Search for the cell housing the specified text and yield its [x, y] center coordinate. 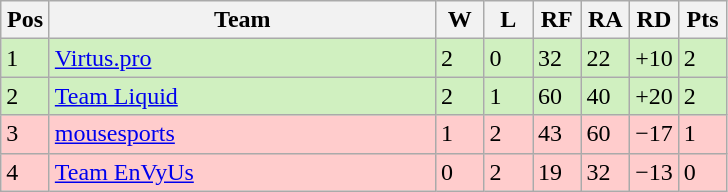
mousesports [242, 134]
3 [26, 134]
Team EnVyUs [242, 172]
RF [556, 20]
19 [556, 172]
43 [556, 134]
Team Liquid [242, 96]
Pts [702, 20]
Team [242, 20]
4 [26, 172]
40 [606, 96]
−17 [654, 134]
RD [654, 20]
22 [606, 58]
W [460, 20]
−13 [654, 172]
Virtus.pro [242, 58]
Pos [26, 20]
+20 [654, 96]
+10 [654, 58]
L [508, 20]
RA [606, 20]
